Identify which cell holds the provided text, then report its (X, Y) central coordinate. 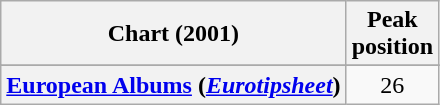
Peakposition (392, 34)
26 (392, 85)
Chart (2001) (174, 34)
European Albums (Eurotipsheet) (174, 85)
